Search for the cell housing the specified text and yield its [X, Y] center coordinate. 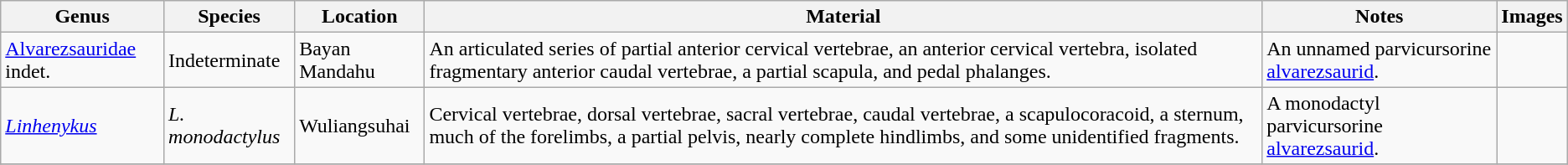
A monodactyl parvicursorine alvarezsaurid. [1380, 126]
An unnamed parvicursorine alvarezsaurid. [1380, 60]
Location [360, 17]
Alvarezsauridae indet. [82, 60]
Material [843, 17]
Images [1532, 17]
Wuliangsuhai [360, 126]
Bayan Mandahu [360, 60]
Species [230, 17]
Indeterminate [230, 60]
Notes [1380, 17]
Genus [82, 17]
L. monodactylus [230, 126]
Linhenykus [82, 126]
